Return the [X, Y] coordinate for the center point of the cell that contains the specified text.  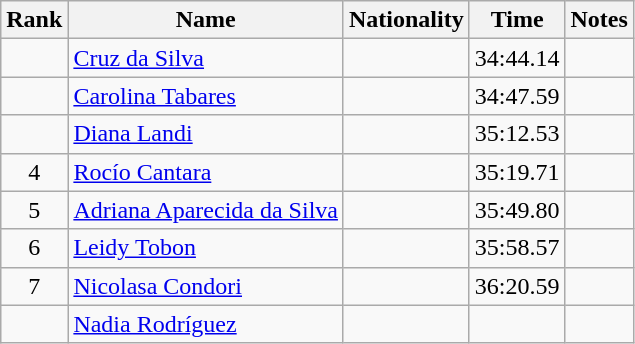
Nicolasa Condori [206, 286]
34:47.59 [517, 96]
7 [34, 286]
Notes [599, 20]
Nationality [406, 20]
Cruz da Silva [206, 58]
Carolina Tabares [206, 96]
4 [34, 172]
Rocío Cantara [206, 172]
Adriana Aparecida da Silva [206, 210]
35:58.57 [517, 248]
Time [517, 20]
36:20.59 [517, 286]
Rank [34, 20]
Name [206, 20]
Diana Landi [206, 134]
6 [34, 248]
34:44.14 [517, 58]
5 [34, 210]
35:12.53 [517, 134]
Nadia Rodríguez [206, 324]
Leidy Tobon [206, 248]
35:19.71 [517, 172]
35:49.80 [517, 210]
